Output the [x, y] coordinate of the center of the cell containing the given text.  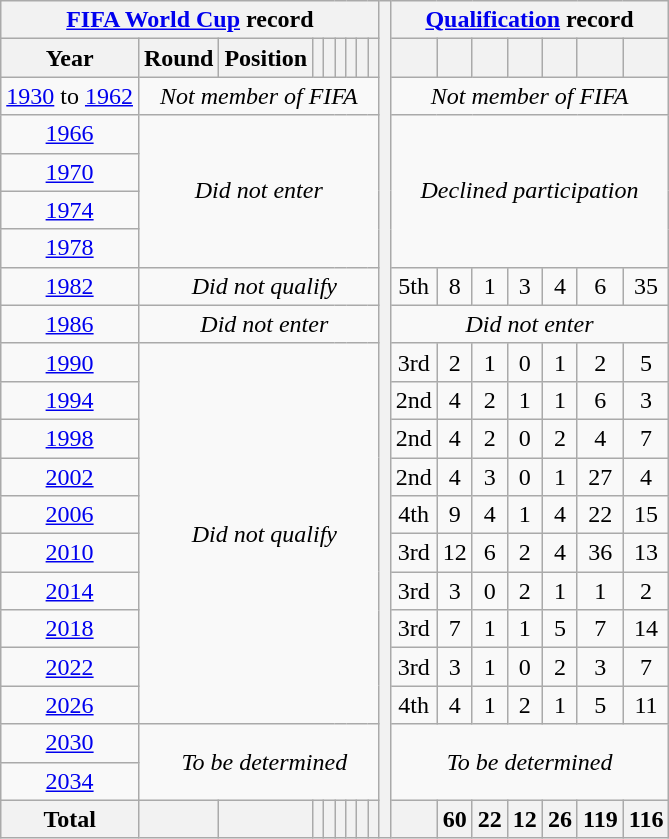
119 [600, 819]
36 [600, 553]
1974 [70, 210]
FIFA World Cup record [190, 20]
14 [646, 629]
2006 [70, 515]
2018 [70, 629]
2026 [70, 705]
2002 [70, 477]
1966 [70, 134]
15 [646, 515]
1930 to 1962 [70, 96]
1982 [70, 286]
1990 [70, 362]
60 [454, 819]
2022 [70, 667]
2030 [70, 743]
9 [454, 515]
Qualification record [530, 20]
1986 [70, 324]
11 [646, 705]
1998 [70, 438]
Total [70, 819]
2034 [70, 781]
Declined participation [530, 191]
Year [70, 58]
1970 [70, 172]
1994 [70, 400]
1978 [70, 248]
26 [560, 819]
13 [646, 553]
8 [454, 286]
Position [266, 58]
116 [646, 819]
27 [600, 477]
Round [178, 58]
2010 [70, 553]
2014 [70, 591]
35 [646, 286]
5th [414, 286]
